Find where the given text appears and provide that cell's center as [x, y] coordinate. 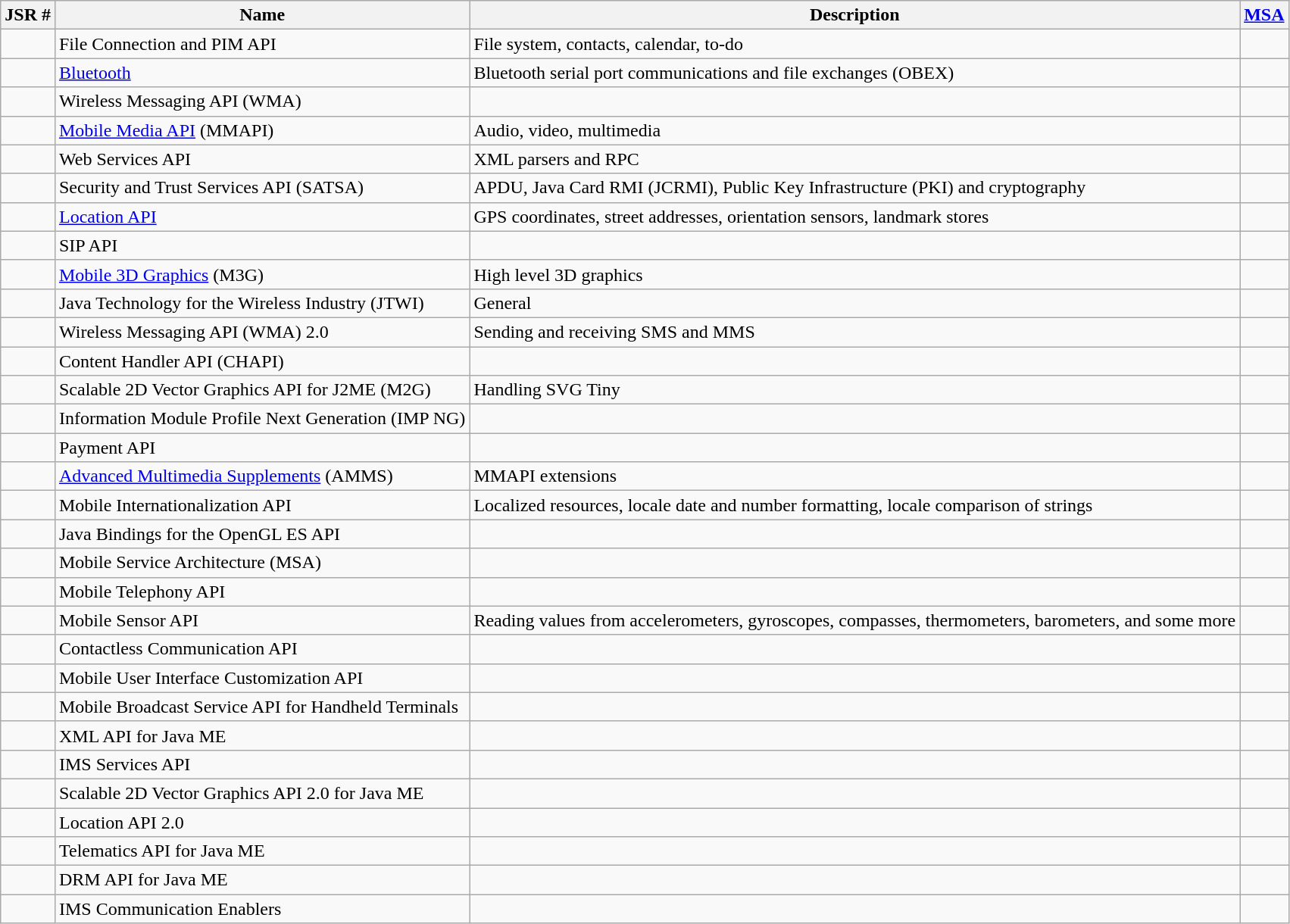
Mobile User Interface Customization API [262, 678]
XML API for Java ME [262, 735]
Wireless Messaging API (WMA) [262, 101]
Mobile Broadcast Service API for Handheld Terminals [262, 707]
Bluetooth [262, 73]
Reading values from accelerometers, gyroscopes, compasses, thermometers, barometers, and some more [854, 620]
Scalable 2D Vector Graphics API 2.0 for Java ME [262, 793]
SIP API [262, 245]
Web Services API [262, 159]
GPS coordinates, street addresses, orientation sensors, landmark stores [854, 217]
Mobile Service Architecture (MSA) [262, 563]
MSA [1264, 15]
Java Bindings for the OpenGL ES API [262, 534]
MMAPI extensions [854, 476]
Audio, video, multimedia [854, 130]
Scalable 2D Vector Graphics API for J2ME (M2G) [262, 390]
File system, contacts, calendar, to-do [854, 44]
Localized resources, locale date and number formatting, locale comparison of strings [854, 505]
General [854, 303]
Security and Trust Services API (SATSA) [262, 188]
XML parsers and RPC [854, 159]
Payment API [262, 448]
Advanced Multimedia Supplements (AMMS) [262, 476]
Handling SVG Tiny [854, 390]
IMS Services API [262, 764]
APDU, Java Card RMI (JCRMI), Public Key Infrastructure (PKI) and cryptography [854, 188]
Information Module Profile Next Generation (IMP NG) [262, 419]
Contactless Communication API [262, 649]
Name [262, 15]
DRM API for Java ME [262, 880]
Java Technology for the Wireless Industry (JTWI) [262, 303]
File Connection and PIM API [262, 44]
Location API [262, 217]
Bluetooth serial port communications and file exchanges (OBEX) [854, 73]
Mobile Internationalization API [262, 505]
Mobile Media API (MMAPI) [262, 130]
Wireless Messaging API (WMA) 2.0 [262, 332]
Telematics API for Java ME [262, 851]
High level 3D graphics [854, 274]
Mobile Telephony API [262, 592]
Description [854, 15]
Location API 2.0 [262, 822]
Mobile Sensor API [262, 620]
IMS Communication Enablers [262, 909]
Mobile 3D Graphics (M3G) [262, 274]
Sending and receiving SMS and MMS [854, 332]
JSR # [28, 15]
Content Handler API (CHAPI) [262, 361]
